From the cell containing the given text, extract its center point as (x, y) coordinate. 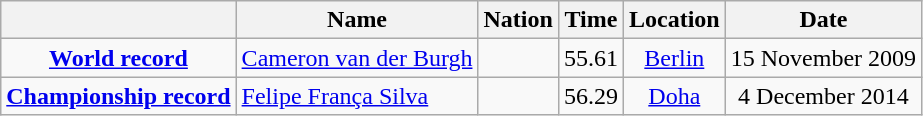
55.61 (590, 58)
15 November 2009 (823, 58)
Doha (674, 96)
Time (590, 20)
Cameron van der Burgh (357, 58)
56.29 (590, 96)
4 December 2014 (823, 96)
Name (357, 20)
Date (823, 20)
Felipe França Silva (357, 96)
Championship record (118, 96)
World record (118, 58)
Nation (518, 20)
Location (674, 20)
Berlin (674, 58)
